Scan for the cell matching the given text and deliver its [x, y] coordinate at center. 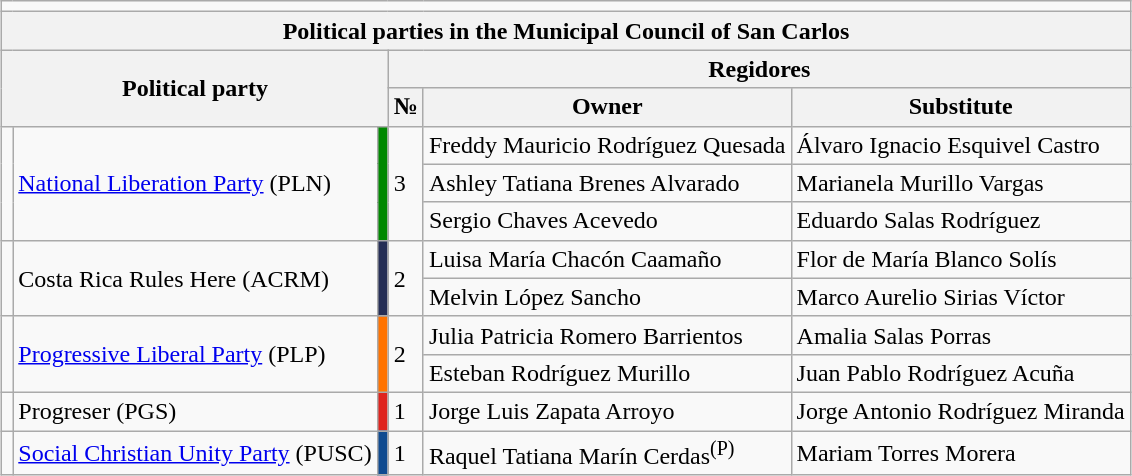
Julia Patricia Romero Barrientos [607, 335]
Raquel Tatiana Marín Cerdas(P) [607, 452]
Flor de María Blanco Solís [960, 259]
Melvin López Sancho [607, 297]
Costa Rica Rules Here (ACRM) [195, 278]
3 [406, 183]
Esteban Rodríguez Murillo [607, 373]
Álvaro Ignacio Esquivel Castro [960, 145]
Jorge Luis Zapata Arroyo [607, 411]
National Liberation Party (PLN) [195, 183]
Political party [196, 88]
Progressive Liberal Party (PLP) [195, 354]
Marco Aurelio Sirias Víctor [960, 297]
Marianela Murillo Vargas [960, 183]
Luisa María Chacón Caamaño [607, 259]
Progreser (PGS) [195, 411]
Substitute [960, 107]
Eduardo Salas Rodríguez [960, 221]
Owner [607, 107]
Mariam Torres Morera [960, 452]
№ [406, 107]
Amalia Salas Porras [960, 335]
Juan Pablo Rodríguez Acuña [960, 373]
Jorge Antonio Rodríguez Miranda [960, 411]
Social Christian Unity Party (PUSC) [195, 452]
Sergio Chaves Acevedo [607, 221]
Political parties in the Municipal Council of San Carlos [566, 31]
Regidores [759, 69]
Freddy Mauricio Rodríguez Quesada [607, 145]
Ashley Tatiana Brenes Alvarado [607, 183]
